Pinpoint the cell where the given text exists, returning its (x, y) midpoint coordinate. 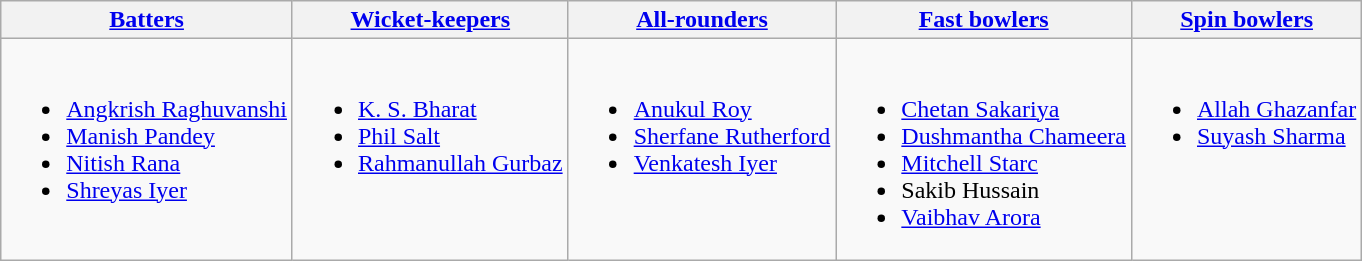
K. S. BharatPhil SaltRahmanullah Gurbaz (430, 150)
Fast bowlers (984, 20)
Chetan SakariyaDushmantha ChameeraMitchell StarcSakib HussainVaibhav Arora (984, 150)
Allah GhazanfarSuyash Sharma (1246, 150)
Batters (147, 20)
All-rounders (702, 20)
Spin bowlers (1246, 20)
Angkrish RaghuvanshiManish PandeyNitish RanaShreyas Iyer (147, 150)
Anukul RoySherfane RutherfordVenkatesh Iyer (702, 150)
Wicket-keepers (430, 20)
